Return [X, Y] of the center of cell containing provided text 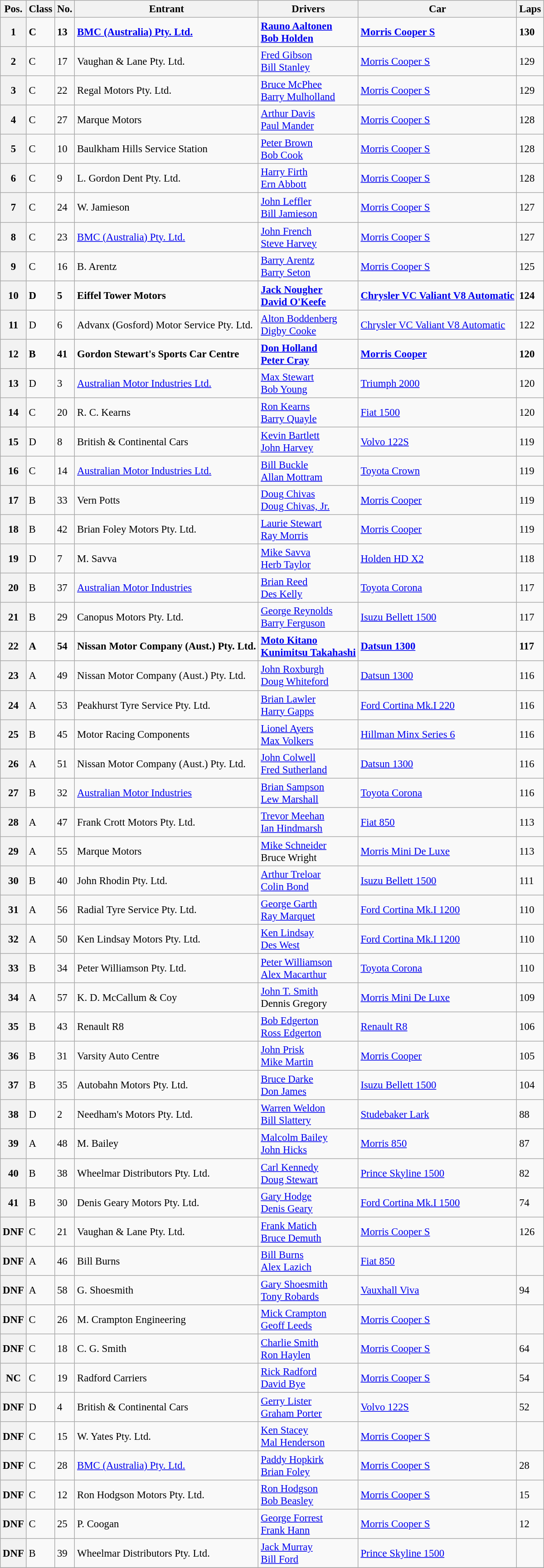
Laps [530, 9]
Ford Cortina Mk.I 220 [437, 705]
Vauxhall Viva [437, 1290]
94 [530, 1290]
Bill Burns [167, 1261]
46 [65, 1261]
50 [65, 939]
Radford Carriers [167, 1378]
55 [65, 851]
Ron Hodgson Bob Beasley [308, 1495]
56 [65, 909]
Rick Radford David Bye [308, 1378]
NC [14, 1378]
105 [530, 1056]
58 [65, 1290]
36 [14, 1056]
Brian Sampson Lew Marshall [308, 793]
Gordon Stewart's Sports Car Centre [167, 354]
Bill Buckle Allan Mottram [308, 471]
Ron Hodgson Motors Pty. Ltd. [167, 1495]
Autobahn Motors Pty. Ltd. [167, 1085]
Eiffel Tower Motors [167, 295]
Denis Geary Motors Pty. Ltd. [167, 1202]
42 [65, 530]
Class [41, 9]
Bruce Darke Don James [308, 1085]
Trevor Meehan Ian Hindmarsh [308, 822]
Don Holland Peter Cray [308, 354]
George Reynolds Barry Ferguson [308, 617]
Entrant [167, 9]
Peakhurst Tyre Service Pty. Ltd. [167, 705]
P. Coogan [167, 1525]
John Colwell Fred Sutherland [308, 764]
B. Arentz [167, 266]
Hillman Minx Series 6 [437, 735]
M. Crampton Engineering [167, 1320]
Varsity Auto Centre [167, 1056]
John Prisk Mike Martin [308, 1056]
Barry Arentz Barry Seton [308, 266]
Arthur Treloar Colin Bond [308, 880]
124 [530, 295]
Gary Shoesmith Tony Robards [308, 1290]
122 [530, 324]
Motor Racing Components [167, 735]
Warren Weldon Bill Slattery [308, 1114]
R. C. Kearns [167, 412]
John Roxburgh Doug Whiteford [308, 676]
George Garth Ray Marquet [308, 909]
Brian Reed Des Kelly [308, 588]
Canopus Motors Pty. Ltd. [167, 617]
Holden HD X2 [437, 559]
Toyota Crown [437, 471]
64 [530, 1349]
74 [530, 1202]
104 [530, 1085]
111 [530, 880]
130 [530, 33]
C. G. Smith [167, 1349]
88 [530, 1114]
Rauno Aaltonen Bob Holden [308, 33]
Mick Crampton Geoff Leeds [308, 1320]
Gerry Lister Graham Porter [308, 1407]
George Forrest Frank Hann [308, 1525]
Alton Boddenberg Digby Cooke [308, 324]
Bruce McPhee Barry Mulholland [308, 91]
Max Stewart Bob Young [308, 383]
Advanx (Gosford) Motor Service Pty. Ltd. [167, 324]
Fred Gibson Bill Stanley [308, 62]
Fiat 1500 [437, 412]
Radial Tyre Service Pty. Ltd. [167, 909]
John Leffler Bill Jamieson [308, 207]
53 [65, 705]
Car [437, 9]
87 [530, 1144]
Lionel Ayers Max Volkers [308, 735]
51 [65, 764]
Morris 850 [437, 1144]
Mike Schneider Bruce Wright [308, 851]
43 [65, 1027]
Mike Savva Herb Taylor [308, 559]
125 [530, 266]
W. Yates Pty. Ltd. [167, 1437]
Jack Murray Bill Ford [308, 1554]
W. Jamieson [167, 207]
82 [530, 1173]
Peter Williamson Pty. Ltd. [167, 968]
K. D. McCallum & Coy [167, 997]
126 [530, 1232]
1 [14, 33]
Arthur Davis Paul Mander [308, 120]
Brian Lawler Harry Gapps [308, 705]
52 [530, 1407]
Gary Hodge Denis Geary [308, 1202]
106 [530, 1027]
John Rhodin Pty. Ltd. [167, 880]
Triumph 2000 [437, 383]
45 [65, 735]
Regal Motors Pty. Ltd. [167, 91]
Moto Kitano Kunimitsu Takahashi [308, 647]
Pos. [14, 9]
Frank Crott Motors Pty. Ltd. [167, 822]
Peter Williamson Alex Macarthur [308, 968]
L. Gordon Dent Pty. Ltd. [167, 178]
Doug Chivas Doug Chivas, Jr. [308, 500]
Harry Firth Ern Abbott [308, 178]
M. Bailey [167, 1144]
Charlie Smith Ron Haylen [308, 1349]
118 [530, 559]
Paddy Hopkirk Brian Foley [308, 1466]
No. [65, 9]
57 [65, 997]
Ken Stacey Mal Henderson [308, 1437]
Bill Burns Alex Lazich [308, 1261]
109 [530, 997]
Brian Foley Motors Pty. Ltd. [167, 530]
John French Steve Harvey [308, 237]
Vern Potts [167, 500]
11 [14, 324]
Kevin Bartlett John Harvey [308, 442]
Malcolm Bailey John Hicks [308, 1144]
47 [65, 822]
Laurie Stewart Ray Morris [308, 530]
48 [65, 1144]
Needham's Motors Pty. Ltd. [167, 1114]
Ken Lindsay Motors Pty. Ltd. [167, 939]
Studebaker Lark [437, 1114]
Drivers [308, 9]
John T. Smith Dennis Gregory [308, 997]
Ken Lindsay Des West [308, 939]
Peter Brown Bob Cook [308, 149]
49 [65, 676]
G. Shoesmith [167, 1290]
Frank Matich Bruce Demuth [308, 1232]
Ron Kearns Barry Quayle [308, 412]
Baulkham Hills Service Station [167, 149]
M. Savva [167, 559]
Ford Cortina Mk.I 1500 [437, 1202]
Bob Edgerton Ross Edgerton [308, 1027]
Jack Nougher David O'Keefe [308, 295]
Carl Kennedy Doug Stewart [308, 1173]
